Extract the [X, Y] coordinate from the center of the cell holding the provided text.  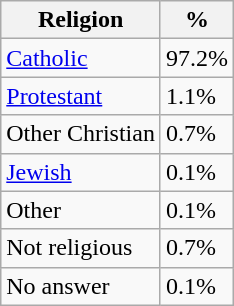
Other Christian [81, 134]
Other [81, 210]
Protestant [81, 96]
Not religious [81, 248]
1.1% [196, 96]
No answer [81, 286]
Jewish [81, 172]
97.2% [196, 58]
% [196, 20]
Catholic [81, 58]
Religion [81, 20]
